Identify which cell holds the provided text, then report its [X, Y] central coordinate. 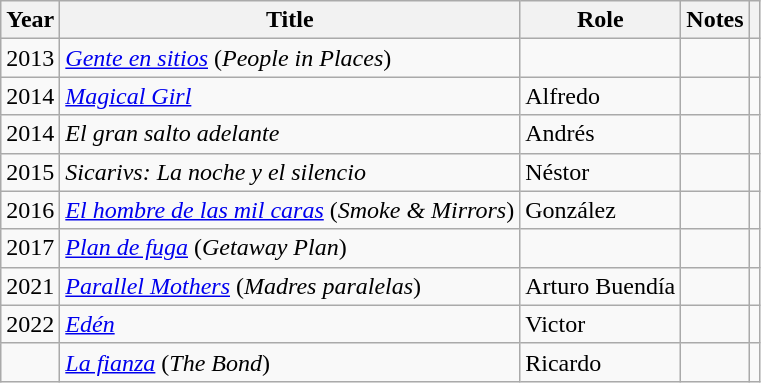
2021 [30, 286]
Alfredo [600, 96]
El hombre de las mil caras (Smoke & Mirrors) [290, 210]
2016 [30, 210]
Gente en sitios (People in Places) [290, 58]
Ricardo [600, 362]
Magical Girl [290, 96]
Notes [715, 20]
Title [290, 20]
Edén [290, 324]
2017 [30, 248]
Néstor [600, 172]
Plan de fuga (Getaway Plan) [290, 248]
2013 [30, 58]
2015 [30, 172]
Parallel Mothers (Madres paralelas) [290, 286]
Role [600, 20]
La fianza (The Bond) [290, 362]
Victor [600, 324]
Andrés [600, 134]
2022 [30, 324]
Sicarivs: La noche y el silencio [290, 172]
El gran salto adelante [290, 134]
González [600, 210]
Arturo Buendía [600, 286]
Year [30, 20]
